From the cell containing the given text, extract its center point as (X, Y) coordinate. 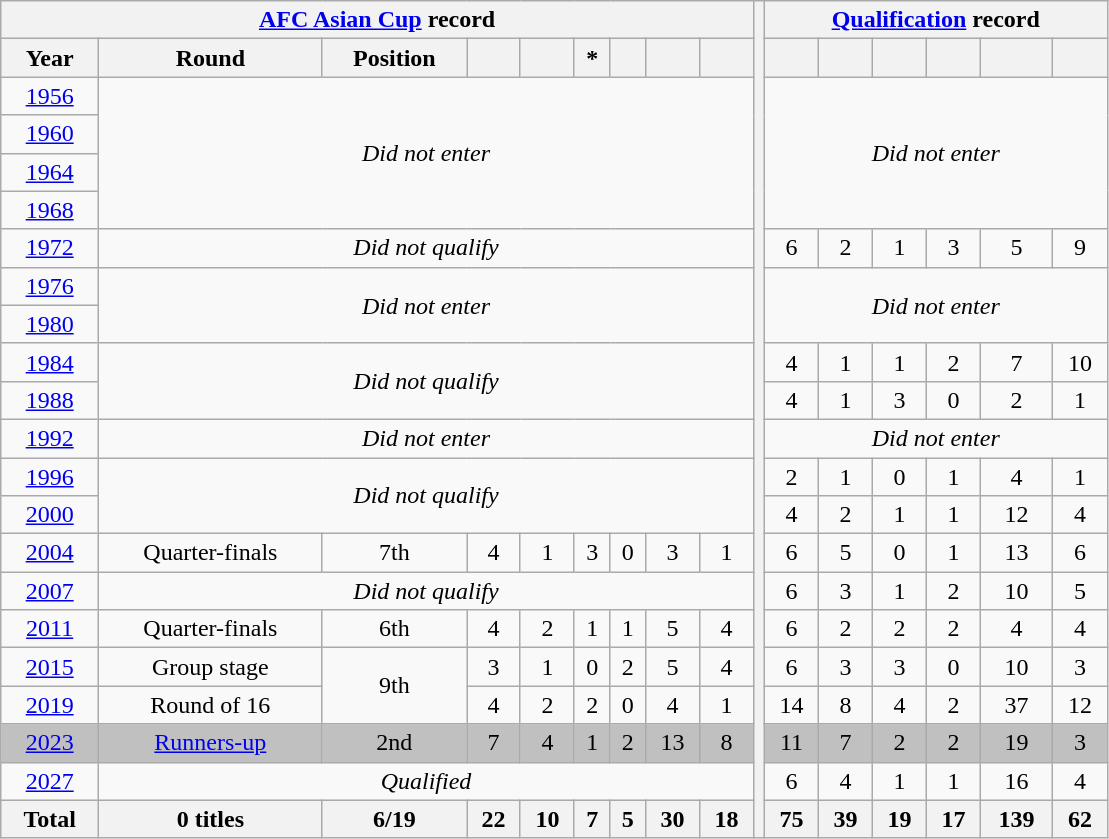
2019 (50, 705)
37 (1016, 705)
62 (1080, 819)
6/19 (394, 819)
1956 (50, 96)
Year (50, 58)
Round of 16 (211, 705)
1964 (50, 172)
1996 (50, 477)
9th (394, 686)
Group stage (211, 667)
2004 (50, 553)
30 (672, 819)
9 (1080, 248)
2023 (50, 743)
Qualification record (936, 20)
2011 (50, 629)
2007 (50, 591)
Total (50, 819)
17 (953, 819)
* (592, 58)
1976 (50, 286)
39 (845, 819)
11 (791, 743)
Qualified (426, 781)
0 titles (211, 819)
1984 (50, 362)
Round (211, 58)
2000 (50, 515)
AFC Asian Cup record (378, 20)
1988 (50, 400)
1960 (50, 134)
18 (726, 819)
139 (1016, 819)
2nd (394, 743)
75 (791, 819)
Runners-up (211, 743)
Position (394, 58)
1968 (50, 210)
2015 (50, 667)
16 (1016, 781)
1992 (50, 438)
2027 (50, 781)
14 (791, 705)
22 (493, 819)
6th (394, 629)
1972 (50, 248)
1980 (50, 324)
7th (394, 553)
